Locate the cell with the specified text and output its (X, Y) center coordinate. 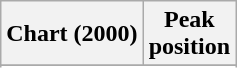
Chart (2000) (72, 34)
Peak position (189, 34)
